Determine the (x, y) coordinate at the center of the cell enclosing the given text.  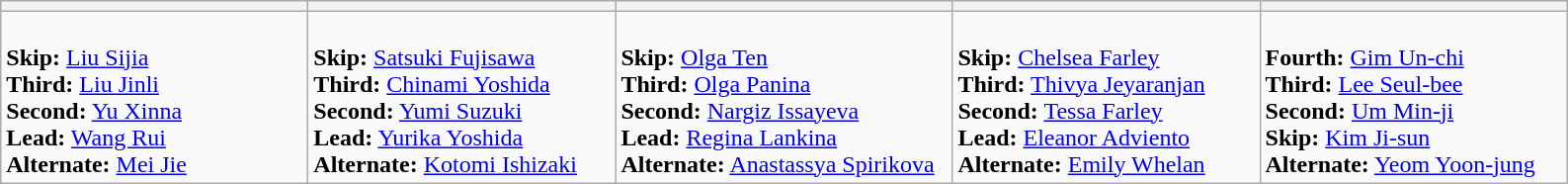
Fourth: Gim Un-chi Third: Lee Seul-bee Second: Um Min-ji Skip: Kim Ji-sun Alternate: Yeom Yoon-jung (1413, 97)
Skip: Satsuki Fujisawa Third: Chinami Yoshida Second: Yumi Suzuki Lead: Yurika Yoshida Alternate: Kotomi Ishizaki (462, 97)
Skip: Liu Sijia Third: Liu Jinli Second: Yu Xinna Lead: Wang Rui Alternate: Mei Jie (154, 97)
Skip: Olga Ten Third: Olga Panina Second: Nargiz Issayeva Lead: Regina Lankina Alternate: Anastassya Spirikova (784, 97)
Skip: Chelsea Farley Third: Thivya Jeyaranjan Second: Tessa Farley Lead: Eleanor Adviento Alternate: Emily Whelan (1107, 97)
